Determine the [X, Y] coordinate at the center of the cell enclosing the given text.  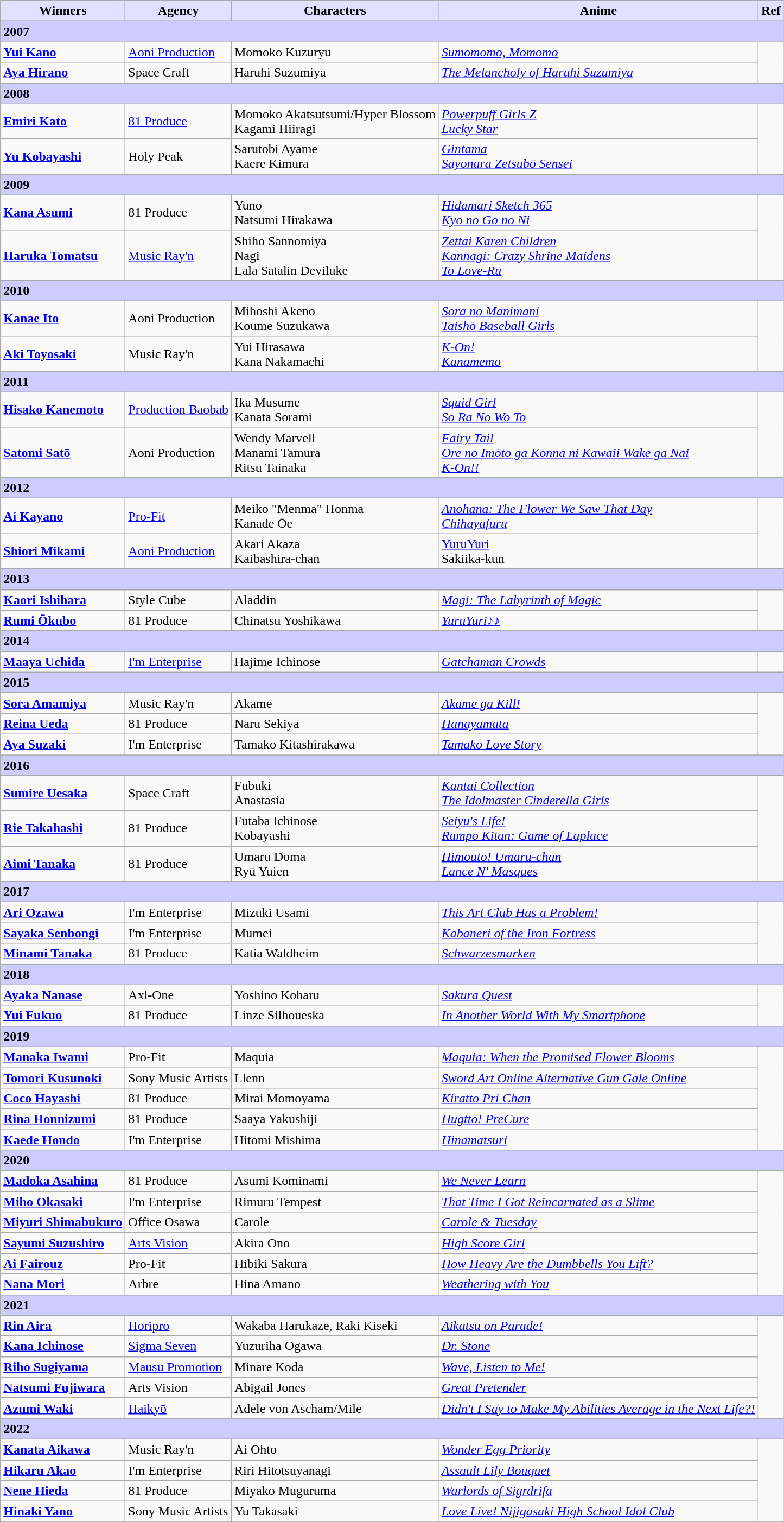
Tomori Kusunoki [63, 1077]
Holy Peak [179, 156]
Ref [770, 11]
Hisako Kanemoto [63, 410]
That Time I Got Reincarnated as a Slime [598, 1202]
Ai Fairouz [63, 1264]
Kabaneri of the Iron Fortress [598, 933]
Sword Art Online Alternative Gun Gale Online [598, 1077]
Mizuki Usami [335, 912]
2010 [392, 290]
Tamako Love Story [598, 744]
2014 [392, 641]
Reina Ueda [63, 724]
Yui Kano [63, 52]
Meiko "Menma" HonmaKanade Ōe [335, 516]
Rimuru Tempest [335, 1202]
Azumi Waki [63, 1408]
Madoka Asahina [63, 1181]
Hinamatsuri [598, 1139]
YuruYuri♪♪ [598, 620]
Yoshino Koharu [335, 995]
Abigail Jones [335, 1387]
Rin Aira [63, 1326]
Coco Hayashi [63, 1098]
Kana Asumi [63, 213]
Wave, Listen to Me! [598, 1367]
Mausu Promotion [179, 1367]
In Another World With My Smartphone [598, 1016]
Miho Okasaki [63, 1202]
Aya Hirano [63, 73]
Sora no ManimaniTaishō Baseball Girls [598, 318]
Umaru DomaRyū Yuien [335, 864]
Magi: The Labyrinth of Magic [598, 600]
The Melancholy of Haruhi Suzumiya [598, 73]
Riho Sugiyama [63, 1367]
Akame ga Kill! [598, 703]
Himouto! Umaru-chanLance N' Masques [598, 864]
Miyako Muguruma [335, 1491]
Sumomomo, Momomo [598, 52]
Kaori Ishihara [63, 600]
Natsumi Fujiwara [63, 1387]
Ika MusumeKanata Sorami [335, 410]
GintamaSayonara Zetsubō Sensei [598, 156]
Sora Amamiya [63, 703]
Chinatsu Yoshikawa [335, 620]
Squid GirlSo Ra No Wo To [598, 410]
Kana Ichinose [63, 1346]
2007 [392, 31]
Rie Takahashi [63, 828]
Dr. Stone [598, 1346]
Riri Hitotsuyanagi [335, 1470]
2019 [392, 1036]
Akira Ono [335, 1243]
Kaede Hondo [63, 1139]
Warlords of Sigrdrifa [598, 1491]
Futaba IchinoseKobayashi [335, 828]
2020 [392, 1160]
Hitomi Mishima [335, 1139]
Kantai CollectionThe Idolmaster Cinderella Girls [598, 794]
Hina Amano [335, 1284]
Adele von Ascham/Mile [335, 1408]
Aki Toyosaki [63, 354]
Axl-One [179, 995]
Sayumi Suzushiro [63, 1243]
Wendy MarvellManami TamuraRitsu Tainaka [335, 453]
Hajime Ichinose [335, 662]
We Never Learn [598, 1181]
Maaya Uchida [63, 662]
Yu Takasaki [335, 1512]
2008 [392, 93]
Tamako Kitashirakawa [335, 744]
Haruka Tomatsu [63, 255]
High Score Girl [598, 1243]
Minare Koda [335, 1367]
Great Pretender [598, 1387]
Aikatsu on Parade! [598, 1326]
Satomi Satō [63, 453]
Gatchaman Crowds [598, 662]
Naru Sekiya [335, 724]
Carole [335, 1222]
Linze Silhoueska [335, 1016]
Momoko Akatsutsumi/Hyper BlossomKagami Hiiragi [335, 122]
How Heavy Are the Dumbbells You Lift? [598, 1264]
Ari Ozawa [63, 912]
Haruhi Suzumiya [335, 73]
Agency [179, 11]
Hibiki Sakura [335, 1264]
Yui Fukuo [63, 1016]
Mumei [335, 933]
Aladdin [335, 600]
Ai Kayano [63, 516]
Mirai Momoyama [335, 1098]
Sarutobi AyameKaere Kimura [335, 156]
Schwarzesmarken [598, 954]
Fairy TailOre no Imōto ga Konna ni Kawaii Wake ga NaiK-On!! [598, 453]
Seiyu's Life!Rampo Kitan: Game of Laplace [598, 828]
2015 [392, 682]
Kanae Ito [63, 318]
Weathering with You [598, 1284]
2009 [392, 185]
Hanayamata [598, 724]
Haikyō [179, 1408]
Love Live! Nijigasaki High School Idol Club [598, 1512]
K-On!Kanamemo [598, 354]
Production Baobab [179, 410]
Rina Honnizumi [63, 1119]
Shiori Mikami [63, 551]
2011 [392, 382]
Ayaka Nanase [63, 995]
YunoNatsumi Hirakawa [335, 213]
Aimi Tanaka [63, 864]
Arbre [179, 1284]
Akari AkazaKaibashira-chan [335, 551]
Hugtto! PreCure [598, 1119]
Llenn [335, 1077]
2021 [392, 1305]
Office Osawa [179, 1222]
Wakaba Harukaze, Raki Kiseki [335, 1326]
Anime [598, 11]
Kiratto Pri Chan [598, 1098]
Mihoshi AkenoKoume Suzukawa [335, 318]
Characters [335, 11]
Emiri Kato [63, 122]
FubukiAnastasia [335, 794]
Hinaki Yano [63, 1512]
Rumi Ōkubo [63, 620]
Style Cube [179, 600]
Maquia [335, 1057]
Katia Waldheim [335, 954]
Maquia: When the Promised Flower Blooms [598, 1057]
Sayaka Senbongi [63, 933]
Assault Lily Bouquet [598, 1470]
Nana Mori [63, 1284]
2016 [392, 765]
Sakura Quest [598, 995]
Asumi Kominami [335, 1181]
2018 [392, 974]
2012 [392, 488]
Wonder Egg Priority [598, 1449]
Anohana: The Flower We Saw That DayChihayafuru [598, 516]
Zettai Karen ChildrenKannagi: Crazy Shrine MaidensTo Love-Ru [598, 255]
Kanata Aikawa [63, 1449]
Sigma Seven [179, 1346]
Hidamari Sketch 365Kyo no Go no Ni [598, 213]
Didn't I Say to Make My Abilities Average in the Next Life?! [598, 1408]
Powerpuff Girls ZLucky Star [598, 122]
Sumire Uesaka [63, 794]
Hikaru Akao [63, 1470]
2013 [392, 579]
Minami Tanaka [63, 954]
Yui HirasawaKana Nakamachi [335, 354]
Akame [335, 703]
This Art Club Has a Problem! [598, 912]
Horipro [179, 1326]
Winners [63, 11]
Aya Suzaki [63, 744]
Manaka Iwami [63, 1057]
Nene Hieda [63, 1491]
Yu Kobayashi [63, 156]
2017 [392, 892]
Momoko Kuzuryu [335, 52]
YuruYuriSakiika-kun [598, 551]
Carole & Tuesday [598, 1222]
Ai Ohto [335, 1449]
Saaya Yakushiji [335, 1119]
Yuzuriha Ogawa [335, 1346]
Shiho SannomiyaNagiLala Satalin Deviluke [335, 255]
Miyuri Shimabukuro [63, 1222]
2022 [392, 1429]
